Find where the given text appears and provide that cell's center as (X, Y) coordinate. 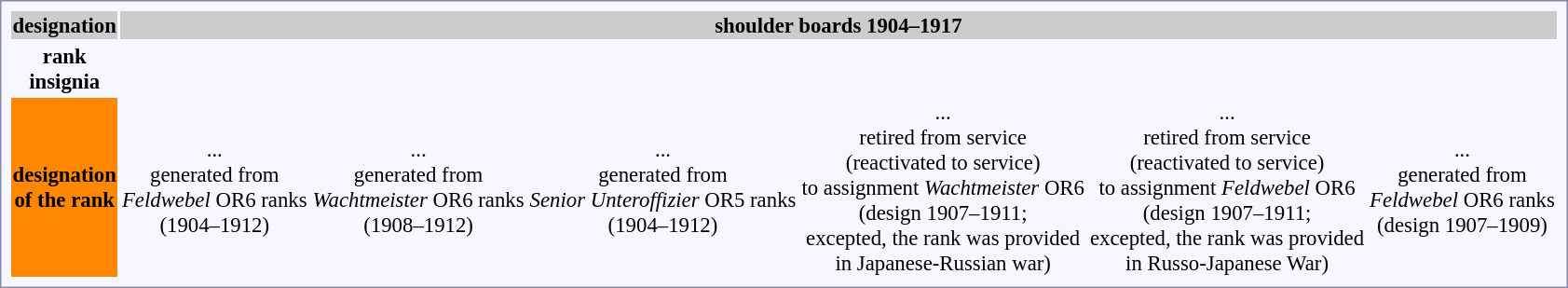
designationof the rank (64, 187)
...generated fromWachtmeister OR6 ranks(1908–1912) (418, 187)
rankinsignia (64, 69)
... generated from Feldwebel OR6 ranks(design 1907–1909) (1463, 187)
...retired from service(reactivated to service)to assignment Feldwebel OR6(design 1907–1911; excepted, the rank was provided in Russo-Japanese War) (1226, 187)
shoulder boards 1904–1917 (839, 25)
designation (64, 25)
... generated fromFeldwebel OR6 ranks(1904–1912) (214, 187)
...generated fromSenior Unteroffizier OR5 ranks(1904–1912) (663, 187)
